Determine the (X, Y) coordinate at the center of the cell enclosing the given text.  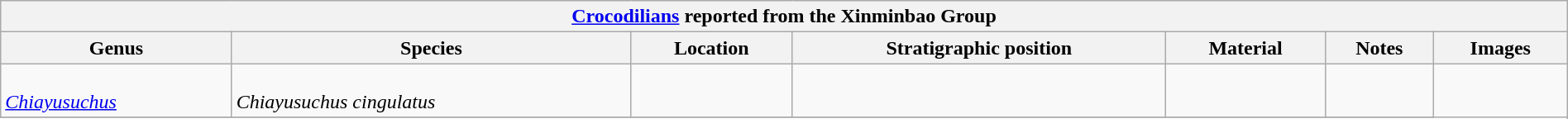
Images (1500, 48)
Notes (1379, 48)
Species (432, 48)
Stratigraphic position (979, 48)
Crocodilians reported from the Xinminbao Group (784, 17)
Location (711, 48)
Chiayusuchus (116, 91)
Chiayusuchus cingulatus (432, 91)
Material (1245, 48)
Genus (116, 48)
